For the text-containing cell, return its midpoint in [x, y] coordinate format. 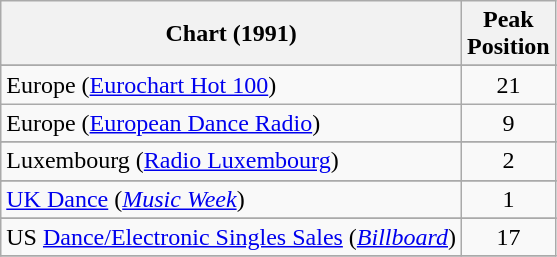
21 [509, 85]
PeakPosition [509, 34]
2 [509, 161]
Europe (European Dance Radio) [232, 123]
9 [509, 123]
UK Dance (Music Week) [232, 199]
17 [509, 237]
US Dance/Electronic Singles Sales (Billboard) [232, 237]
Chart (1991) [232, 34]
Europe (Eurochart Hot 100) [232, 85]
1 [509, 199]
Luxembourg (Radio Luxembourg) [232, 161]
